Extract the [x, y] coordinate from the center of the cell holding the provided text.  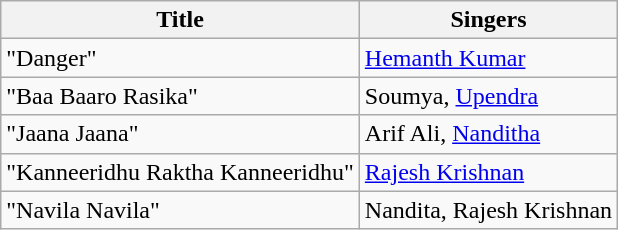
Singers [488, 20]
"Navila Navila" [180, 210]
"Jaana Jaana" [180, 134]
Arif Ali, Nanditha [488, 134]
Hemanth Kumar [488, 58]
"Baa Baaro Rasika" [180, 96]
Soumya, Upendra [488, 96]
"Danger" [180, 58]
Rajesh Krishnan [488, 172]
Nandita, Rajesh Krishnan [488, 210]
"Kanneeridhu Raktha Kanneeridhu" [180, 172]
Title [180, 20]
